Find where the given text appears and provide that cell's center as (x, y) coordinate. 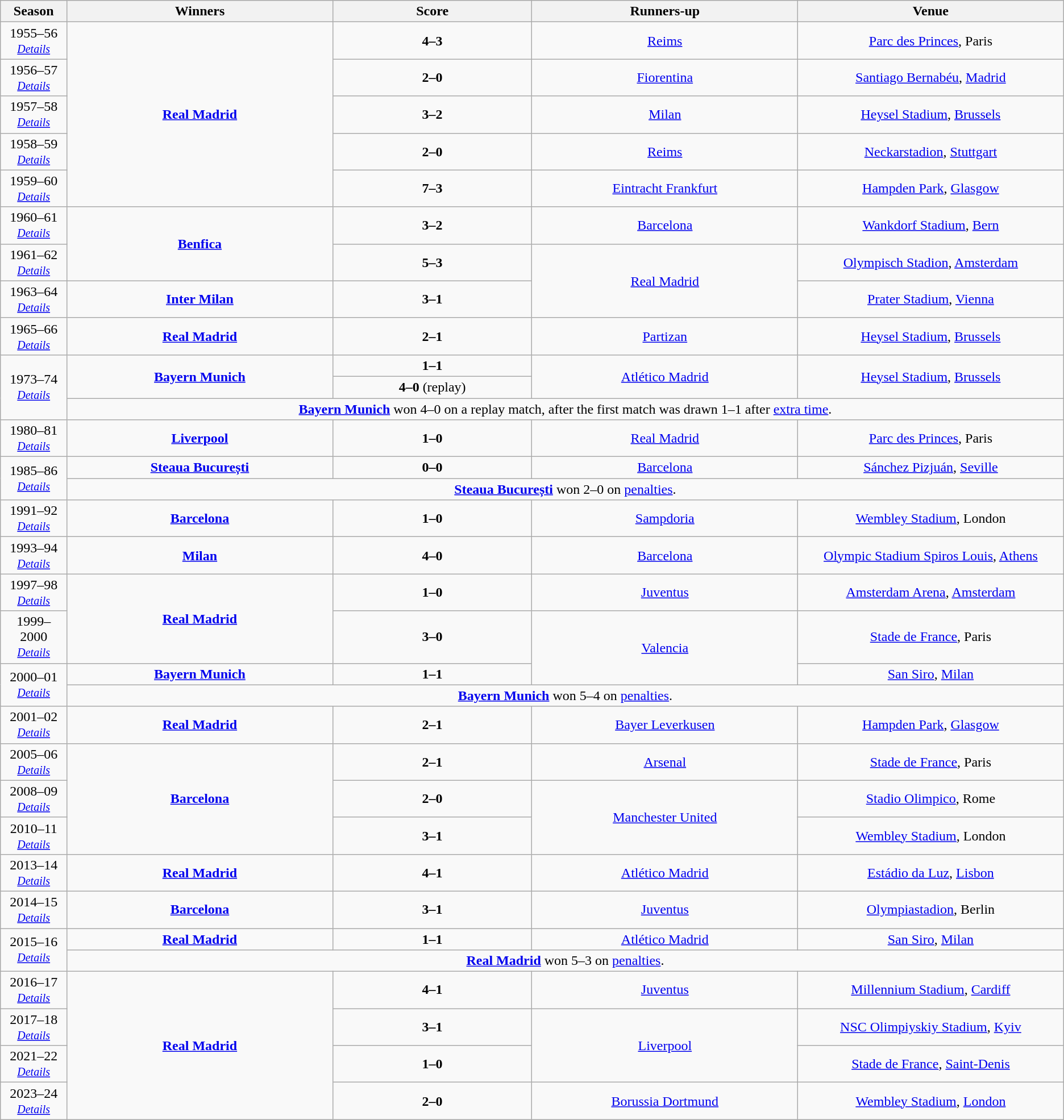
1985–86Details (34, 478)
1955–56Details (34, 41)
Score (432, 11)
0–0 (432, 468)
Arsenal (665, 761)
Real Madrid won 5–3 on penalties. (566, 961)
1958–59Details (34, 151)
Olympiastadion, Berlin (931, 909)
2000–01Details (34, 685)
2005–06Details (34, 761)
2023–24Details (34, 1101)
2013–14Details (34, 873)
Venue (931, 11)
2015–16Details (34, 950)
5–3 (432, 263)
Partizan (665, 336)
7–3 (432, 189)
Amsterdam Arena, Amsterdam (931, 592)
Estádio da Luz, Lisbon (931, 873)
Stadio Olimpico, Rome (931, 799)
Olympic Stadium Spiros Louis, Athens (931, 556)
2008–09Details (34, 799)
Winners (200, 11)
1980–81Details (34, 439)
Millennium Stadium, Cardiff (931, 990)
Borussia Dortmund (665, 1101)
Stade de France, Saint-Denis (931, 1064)
1961–62Details (34, 263)
Inter Milan (200, 299)
3–0 (432, 637)
4–3 (432, 41)
Manchester United (665, 817)
2001–02Details (34, 725)
Neckarstadion, Stuttgart (931, 151)
Benfica (200, 244)
Olympisch Stadion, Amsterdam (931, 263)
Bayern Munich won 4–0 on a replay match, after the first match was drawn 1–1 after extra time. (566, 409)
Sampdoria (665, 518)
1993–94Details (34, 556)
Fiorentina (665, 77)
2016–17Details (34, 990)
1963–64Details (34, 299)
NSC Olimpiyskiy Stadium, Kyiv (931, 1027)
Bayer Leverkusen (665, 725)
1997–98Details (34, 592)
2010–11Details (34, 835)
4–0 (432, 556)
1973–74Details (34, 387)
Valencia (665, 648)
Season (34, 11)
1957–58Details (34, 115)
Steaua București won 2–0 on penalties. (566, 489)
1965–66Details (34, 336)
Prater Stadium, Vienna (931, 299)
Steaua București (200, 468)
Eintracht Frankfurt (665, 189)
1959–60Details (34, 189)
Santiago Bernabéu, Madrid (931, 77)
Runners-up (665, 11)
4–0 (replay) (432, 387)
Bayern Munich won 5–4 on penalties. (566, 696)
Sánchez Pizjuán, Seville (931, 468)
2021–22Details (34, 1064)
1956–57Details (34, 77)
1991–92Details (34, 518)
2014–15Details (34, 909)
1960–61Details (34, 225)
1999–2000Details (34, 637)
Wankdorf Stadium, Bern (931, 225)
2017–18Details (34, 1027)
